Identify which cell holds the provided text, then report its (x, y) central coordinate. 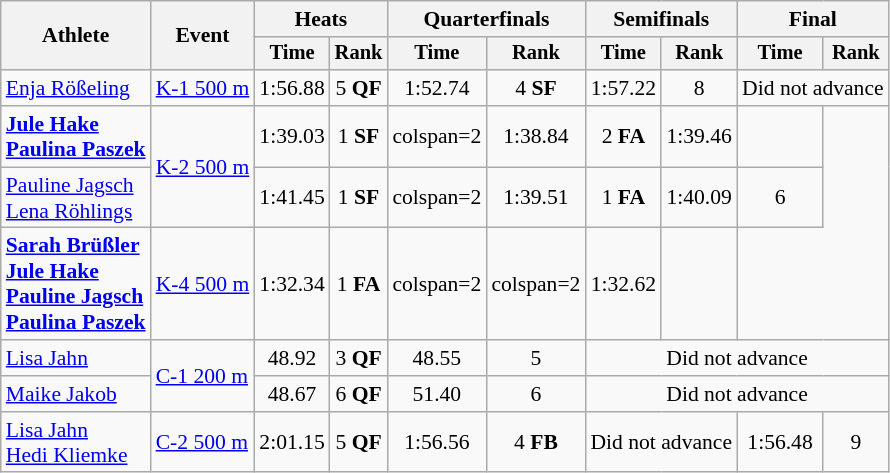
1:39.46 (699, 136)
Jule HakePaulina Paszek (76, 136)
4 SF (536, 88)
2 FA (623, 136)
1:52.74 (436, 88)
K-2 500 m (203, 167)
C-1 200 m (203, 376)
51.40 (436, 394)
Quarterfinals (486, 19)
Event (203, 36)
1:38.84 (536, 136)
1:39.03 (292, 136)
Maike Jakob (76, 394)
9 (856, 442)
1:41.45 (292, 198)
48.67 (292, 394)
1:56.48 (780, 442)
Semifinals (661, 19)
1:57.22 (623, 88)
4 FB (536, 442)
Enja Rößeling (76, 88)
1:56.88 (292, 88)
6 QF (359, 394)
Final (813, 19)
Athlete (76, 36)
Sarah BrüßlerJule HakePauline JagschPaulina Paszek (76, 284)
K-1 500 m (203, 88)
3 QF (359, 358)
Lisa Jahn (76, 358)
Pauline JagschLena Röhlings (76, 198)
5 (536, 358)
48.55 (436, 358)
48.92 (292, 358)
1:32.62 (623, 284)
8 (699, 88)
C-2 500 m (203, 442)
1:32.34 (292, 284)
K-4 500 m (203, 284)
1:56.56 (436, 442)
1:40.09 (699, 198)
Heats (320, 19)
2:01.15 (292, 442)
Lisa JahnHedi Kliemke (76, 442)
1:39.51 (536, 198)
